Find where the given text appears and provide that cell's center as [X, Y] coordinate. 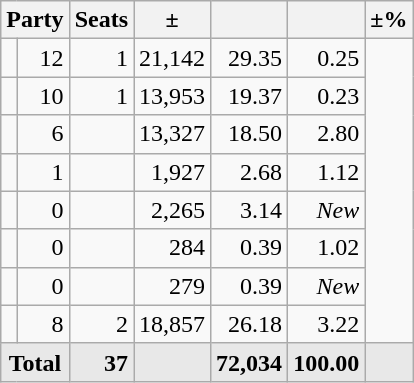
Party [35, 20]
Seats [101, 20]
±% [389, 20]
10 [43, 96]
3.22 [326, 324]
0.23 [326, 96]
18.50 [250, 134]
2 [101, 324]
13,327 [172, 134]
29.35 [250, 58]
2.80 [326, 134]
0.25 [326, 58]
279 [172, 286]
13,953 [172, 96]
37 [101, 362]
1.02 [326, 248]
19.37 [250, 96]
6 [43, 134]
12 [43, 58]
26.18 [250, 324]
3.14 [250, 210]
1.12 [326, 172]
18,857 [172, 324]
100.00 [326, 362]
2,265 [172, 210]
Total [35, 362]
2.68 [250, 172]
8 [43, 324]
284 [172, 248]
1,927 [172, 172]
± [172, 20]
21,142 [172, 58]
72,034 [250, 362]
